Return the [X, Y] coordinate for the center point of the cell that contains the specified text.  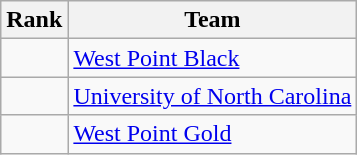
West Point Black [212, 58]
Rank [34, 20]
West Point Gold [212, 134]
University of North Carolina [212, 96]
Team [212, 20]
